Return the (X, Y) coordinate for the center point of the cell that contains the specified text.  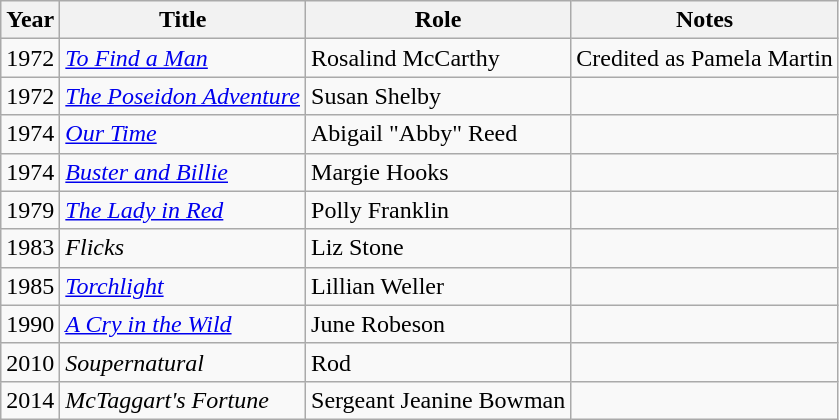
Rosalind McCarthy (438, 58)
Title (183, 20)
1985 (30, 286)
Rod (438, 362)
Soupernatural (183, 362)
Credited as Pamela Martin (705, 58)
Year (30, 20)
Margie Hooks (438, 172)
Notes (705, 20)
2014 (30, 400)
Liz Stone (438, 248)
Polly Franklin (438, 210)
The Lady in Red (183, 210)
2010 (30, 362)
1983 (30, 248)
A Cry in the Wild (183, 324)
Buster and Billie (183, 172)
1979 (30, 210)
Flicks (183, 248)
Torchlight (183, 286)
McTaggart's Fortune (183, 400)
Our Time (183, 134)
Sergeant Jeanine Bowman (438, 400)
1990 (30, 324)
To Find a Man (183, 58)
Abigail "Abby" Reed (438, 134)
Susan Shelby (438, 96)
Role (438, 20)
The Poseidon Adventure (183, 96)
June Robeson (438, 324)
Lillian Weller (438, 286)
